From the cell containing the given text, extract its center point as [x, y] coordinate. 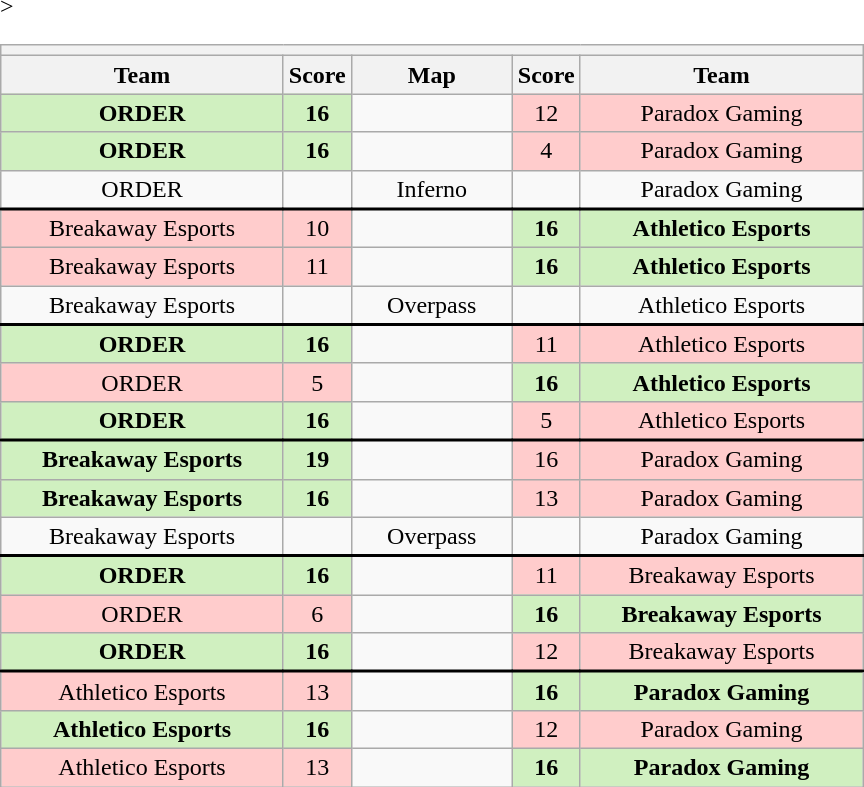
4 [546, 151]
Map [432, 75]
10 [317, 228]
Inferno [432, 190]
6 [317, 614]
19 [317, 460]
